From the cell containing the given text, extract its center point as (X, Y) coordinate. 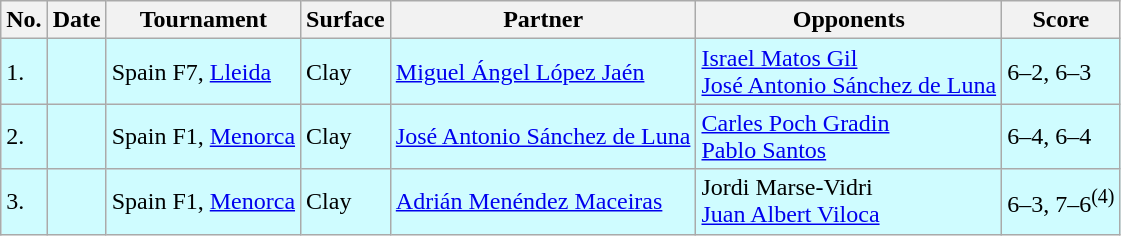
Date (76, 20)
Adrián Menéndez Maceiras (543, 202)
Miguel Ángel López Jaén (543, 72)
Opponents (849, 20)
Spain F7, Lleida (203, 72)
3. (24, 202)
Jordi Marse-Vidri Juan Albert Viloca (849, 202)
José Antonio Sánchez de Luna (543, 136)
1. (24, 72)
Israel Matos Gil José Antonio Sánchez de Luna (849, 72)
Carles Poch Gradin Pablo Santos (849, 136)
6–3, 7–6(4) (1061, 202)
2. (24, 136)
6–2, 6–3 (1061, 72)
Score (1061, 20)
Partner (543, 20)
Tournament (203, 20)
Surface (346, 20)
6–4, 6–4 (1061, 136)
No. (24, 20)
